Find where the given text appears and provide that cell's center as [x, y] coordinate. 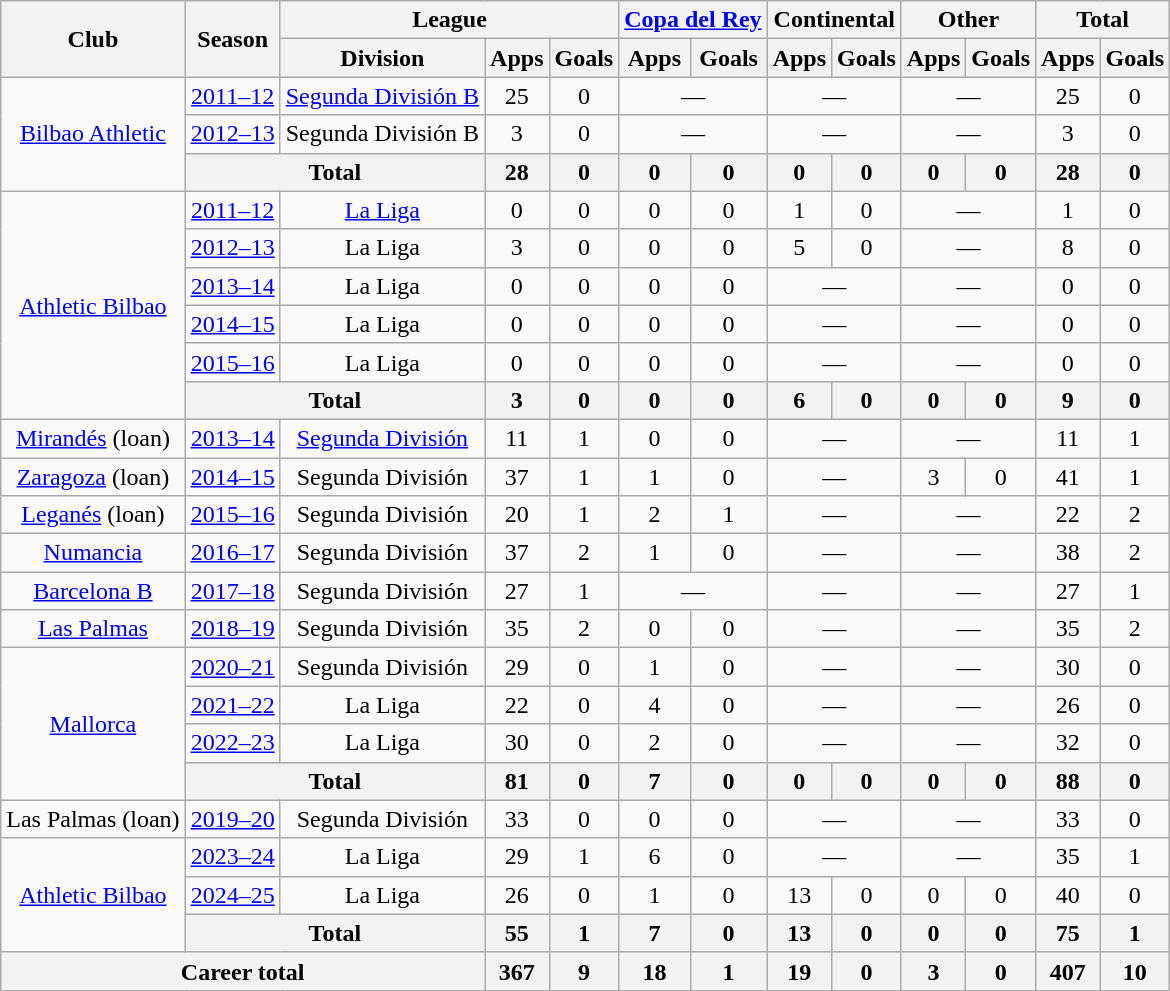
2016–17 [232, 553]
32 [1068, 743]
20 [517, 515]
407 [1068, 971]
5 [799, 248]
Barcelona B [93, 591]
10 [1135, 971]
2017–18 [232, 591]
Continental [834, 20]
Mallorca [93, 724]
40 [1068, 895]
2023–24 [232, 857]
18 [654, 971]
75 [1068, 933]
League [450, 20]
88 [1068, 781]
Division [382, 58]
38 [1068, 553]
Other [968, 20]
2021–22 [232, 705]
41 [1068, 477]
Las Palmas [93, 629]
2020–21 [232, 667]
2019–20 [232, 819]
81 [517, 781]
2024–25 [232, 895]
Las Palmas (loan) [93, 819]
2022–23 [232, 743]
367 [517, 971]
8 [1068, 248]
Bilbao Athletic [93, 134]
Career total [243, 971]
2018–19 [232, 629]
Mirandés (loan) [93, 438]
Numancia [93, 553]
Copa del Rey [693, 20]
55 [517, 933]
Season [232, 39]
Club [93, 39]
4 [654, 705]
19 [799, 971]
Zaragoza (loan) [93, 477]
Leganés (loan) [93, 515]
